Determine the [x, y] coordinate at the center of the cell enclosing the given text.  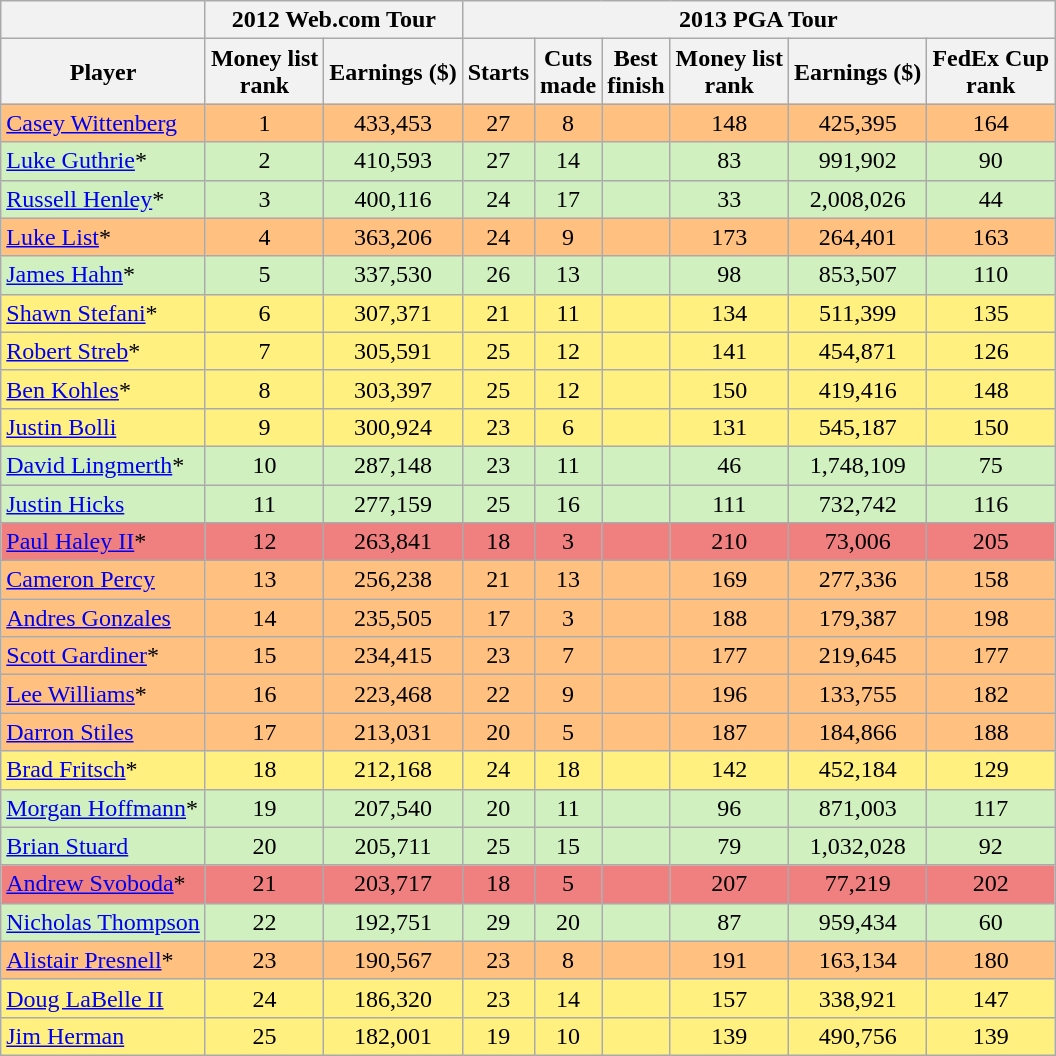
212,168 [393, 770]
452,184 [857, 770]
2012 Web.com Tour [334, 20]
1,032,028 [857, 846]
Paul Haley II* [104, 542]
Cameron Percy [104, 580]
433,453 [393, 123]
29 [498, 922]
FedEx Cuprank [991, 72]
187 [729, 732]
203,717 [393, 884]
83 [729, 161]
Robert Streb* [104, 351]
Darron Stiles [104, 732]
87 [729, 922]
223,468 [393, 694]
Bestfinish [636, 72]
Morgan Hoffmann* [104, 808]
234,415 [393, 656]
305,591 [393, 351]
117 [991, 808]
277,336 [857, 580]
419,416 [857, 389]
545,187 [857, 427]
179,387 [857, 618]
202 [991, 884]
James Hahn* [104, 275]
1,748,109 [857, 465]
Brian Stuard [104, 846]
147 [991, 998]
2,008,026 [857, 199]
871,003 [857, 808]
Casey Wittenberg [104, 123]
173 [729, 237]
Ben Kohles* [104, 389]
Luke List* [104, 237]
Andrew Svoboda* [104, 884]
77,219 [857, 884]
277,159 [393, 503]
Justin Hicks [104, 503]
44 [991, 199]
400,116 [393, 199]
26 [498, 275]
Jim Herman [104, 1036]
46 [729, 465]
134 [729, 313]
133,755 [857, 694]
Alistair Presnell* [104, 960]
732,742 [857, 503]
Starts [498, 72]
141 [729, 351]
129 [991, 770]
182,001 [393, 1036]
853,507 [857, 275]
205,711 [393, 846]
190,567 [393, 960]
191 [729, 960]
158 [991, 580]
180 [991, 960]
410,593 [393, 161]
198 [991, 618]
164 [991, 123]
Scott Gardiner* [104, 656]
207 [729, 884]
92 [991, 846]
490,756 [857, 1036]
184,866 [857, 732]
Nicholas Thompson [104, 922]
98 [729, 275]
219,645 [857, 656]
264,401 [857, 237]
Russell Henley* [104, 199]
307,371 [393, 313]
Shawn Stefani* [104, 313]
4 [264, 237]
454,871 [857, 351]
263,841 [393, 542]
338,921 [857, 998]
Justin Bolli [104, 427]
116 [991, 503]
Lee Williams* [104, 694]
110 [991, 275]
959,434 [857, 922]
Player [104, 72]
126 [991, 351]
96 [729, 808]
163 [991, 237]
1 [264, 123]
186,320 [393, 998]
60 [991, 922]
131 [729, 427]
182 [991, 694]
169 [729, 580]
79 [729, 846]
73,006 [857, 542]
2013 PGA Tour [758, 20]
287,148 [393, 465]
300,924 [393, 427]
425,395 [857, 123]
Brad Fritsch* [104, 770]
135 [991, 313]
991,902 [857, 161]
Cutsmade [568, 72]
2 [264, 161]
111 [729, 503]
207,540 [393, 808]
75 [991, 465]
33 [729, 199]
142 [729, 770]
511,399 [857, 313]
157 [729, 998]
210 [729, 542]
192,751 [393, 922]
337,530 [393, 275]
363,206 [393, 237]
163,134 [857, 960]
256,238 [393, 580]
205 [991, 542]
213,031 [393, 732]
235,505 [393, 618]
303,397 [393, 389]
Doug LaBelle II [104, 998]
Luke Guthrie* [104, 161]
David Lingmerth* [104, 465]
Andres Gonzales [104, 618]
196 [729, 694]
90 [991, 161]
